Pinpoint the cell where the given text exists, returning its [X, Y] midpoint coordinate. 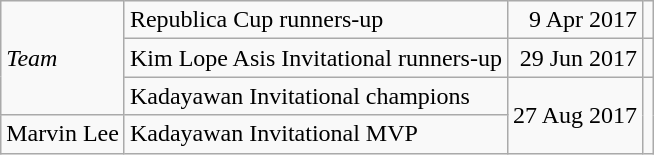
9 Apr 2017 [574, 20]
Marvin Lee [63, 134]
Kadayawan Invitational champions [316, 96]
Kim Lope Asis Invitational runners-up [316, 58]
Republica Cup runners-up [316, 20]
Team [63, 58]
Kadayawan Invitational MVP [316, 134]
27 Aug 2017 [574, 115]
29 Jun 2017 [574, 58]
